Locate the cell with the specified text and output its (X, Y) center coordinate. 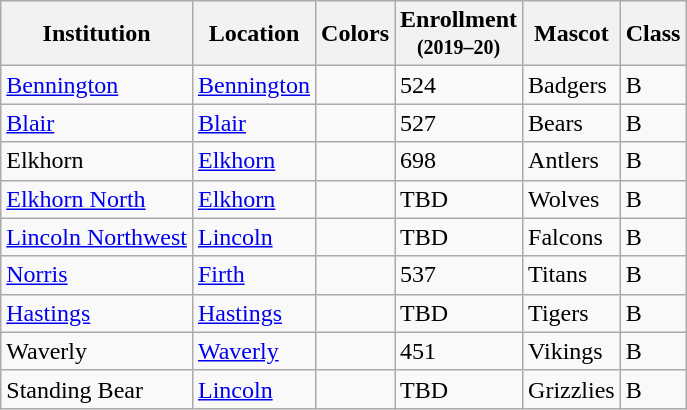
Institution (97, 34)
Bears (572, 123)
Grizzlies (572, 389)
Antlers (572, 161)
Mascot (572, 34)
Tigers (572, 313)
Badgers (572, 85)
Norris (97, 275)
524 (459, 85)
Vikings (572, 351)
Elkhorn North (97, 199)
Colors (356, 34)
Firth (254, 275)
Location (254, 34)
537 (459, 275)
527 (459, 123)
Wolves (572, 199)
Class (653, 34)
Falcons (572, 237)
Standing Bear (97, 389)
698 (459, 161)
Lincoln Northwest (97, 237)
Titans (572, 275)
Enrollment(2019–20) (459, 34)
451 (459, 351)
